Capture the cell that displays the provided text and extract its [X, Y] central coordinate. 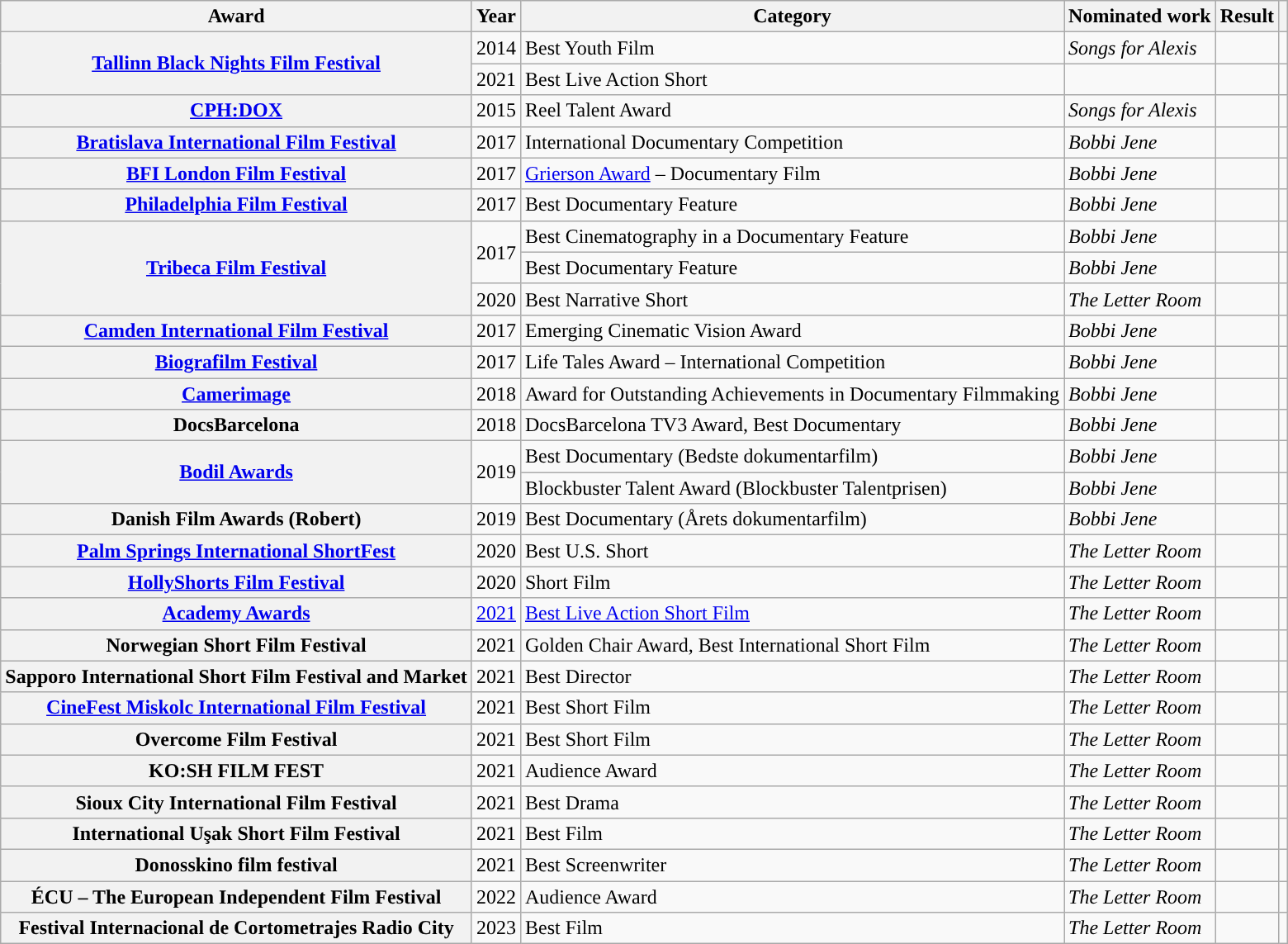
KO:SH FILM FEST [236, 771]
Best Director [792, 676]
Reel Talent Award [792, 111]
International Uşak Short Film Festival [236, 833]
Grierson Award – Documentary Film [792, 173]
HollyShorts Film Festival [236, 582]
Best Live Action Short Film [792, 614]
Academy Awards [236, 614]
ÉCU – The European Independent Film Festival [236, 896]
CPH:DOX [236, 111]
BFI London Film Festival [236, 173]
Philadelphia Film Festival [236, 205]
Best Narrative Short [792, 299]
Life Tales Award – International Competition [792, 362]
Best U.S. Short [792, 551]
2015 [495, 111]
2023 [495, 928]
DocsBarcelona [236, 425]
Tribeca Film Festival [236, 268]
Best Documentary (Bedste dokumentarfilm) [792, 457]
2014 [495, 48]
Norwegian Short Film Festival [236, 645]
Camden International Film Festival [236, 330]
Award [236, 17]
Blockbuster Talent Award (Blockbuster Talentprisen) [792, 488]
DocsBarcelona TV3 Award, Best Documentary [792, 425]
Best Screenwriter [792, 865]
Year [495, 17]
Festival Internacional de Cortometrajes Radio City [236, 928]
Sioux City International Film Festival [236, 802]
Golden Chair Award, Best International Short Film [792, 645]
Danish Film Awards (Robert) [236, 519]
2022 [495, 896]
Category [792, 17]
Camerimage [236, 394]
Bratislava International Film Festival [236, 142]
Best Youth Film [792, 48]
Donosskino film festival [236, 865]
CineFest Miskolc International Film Festival [236, 708]
Best Cinematography in a Documentary Feature [792, 236]
Short Film [792, 582]
Nominated work [1140, 17]
Tallinn Black Nights Film Festival [236, 64]
Sapporo International Short Film Festival and Market [236, 676]
Bodil Awards [236, 472]
Best Live Action Short [792, 79]
Emerging Cinematic Vision Award [792, 330]
International Documentary Competition [792, 142]
Palm Springs International ShortFest [236, 551]
Award for Outstanding Achievements in Documentary Filmmaking [792, 394]
Best Drama [792, 802]
Result [1247, 17]
Biografilm Festival [236, 362]
Best Documentary (Årets dokumentarfilm) [792, 519]
Overcome Film Festival [236, 739]
